Locate the cell with the specified text and output its (x, y) center coordinate. 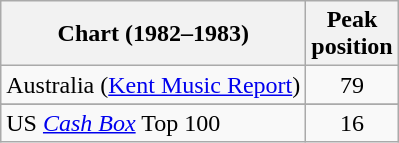
Peakposition (352, 34)
16 (352, 123)
US Cash Box Top 100 (154, 123)
Chart (1982–1983) (154, 34)
Australia (Kent Music Report) (154, 85)
79 (352, 85)
